For the text-containing cell, return its midpoint in (x, y) coordinate format. 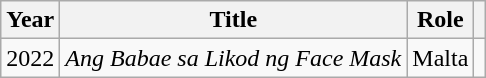
Role (440, 20)
Title (234, 20)
2022 (30, 58)
Year (30, 20)
Malta (440, 58)
Ang Babae sa Likod ng Face Mask (234, 58)
